Identify which cell holds the provided text, then report its [X, Y] central coordinate. 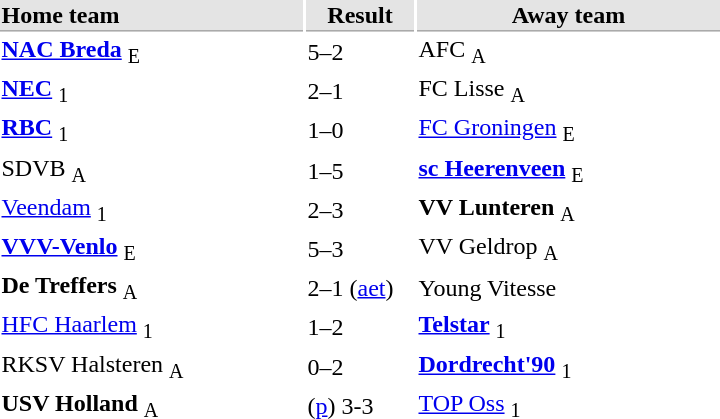
FC Groningen E [568, 131]
2–3 [360, 210]
Result [360, 16]
Dordrecht'90 1 [568, 367]
5–3 [360, 249]
Telstar 1 [568, 327]
Young Vitesse [568, 288]
SDVB A [152, 170]
AFC A [568, 52]
NAC Breda E [152, 52]
1–0 [360, 131]
RKSV Halsteren A [152, 367]
FC Lisse A [568, 92]
5–2 [360, 52]
HFC Haarlem 1 [152, 327]
De Treffers A [152, 288]
2–1 (aet) [360, 288]
VV Lunteren A [568, 210]
1–2 [360, 327]
NEC 1 [152, 92]
Veendam 1 [152, 210]
Home team [152, 16]
VV Geldrop A [568, 249]
RBC 1 [152, 131]
1–5 [360, 170]
VVV-Venlo E [152, 249]
0–2 [360, 367]
2–1 [360, 92]
sc Heerenveen E [568, 170]
Away team [568, 16]
